Extract the [X, Y] coordinate from the center of the cell holding the provided text.  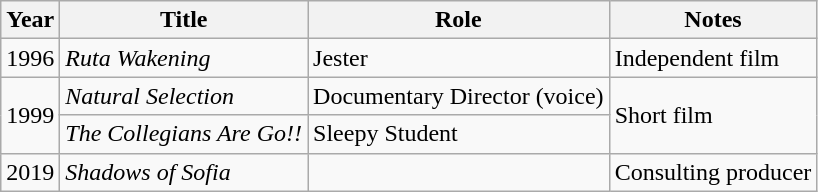
Natural Selection [184, 96]
Independent film [713, 58]
Notes [713, 20]
Role [459, 20]
Ruta Wakening [184, 58]
1996 [30, 58]
Year [30, 20]
Documentary Director (voice) [459, 96]
The Collegians Are Go!! [184, 134]
Sleepy Student [459, 134]
2019 [30, 172]
Consulting producer [713, 172]
Short film [713, 115]
Jester [459, 58]
Title [184, 20]
1999 [30, 115]
Shadows of Sofia [184, 172]
